Search for the cell housing the specified text and yield its (x, y) center coordinate. 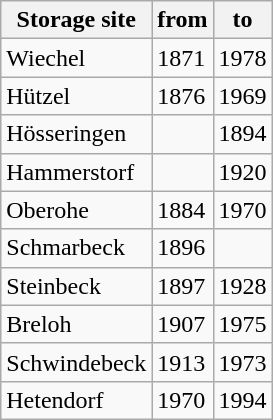
1978 (242, 58)
1920 (242, 172)
1894 (242, 134)
1969 (242, 96)
Breloh (76, 324)
Wiechel (76, 58)
Hösseringen (76, 134)
1907 (182, 324)
Steinbeck (76, 286)
1896 (182, 248)
1913 (182, 362)
Hützel (76, 96)
Hammerstorf (76, 172)
1928 (242, 286)
Schwindebeck (76, 362)
1897 (182, 286)
to (242, 20)
1973 (242, 362)
Hetendorf (76, 400)
Oberohe (76, 210)
1871 (182, 58)
1876 (182, 96)
from (182, 20)
1975 (242, 324)
1994 (242, 400)
1884 (182, 210)
Schmarbeck (76, 248)
Storage site (76, 20)
